Identify which cell holds the provided text, then report its (X, Y) central coordinate. 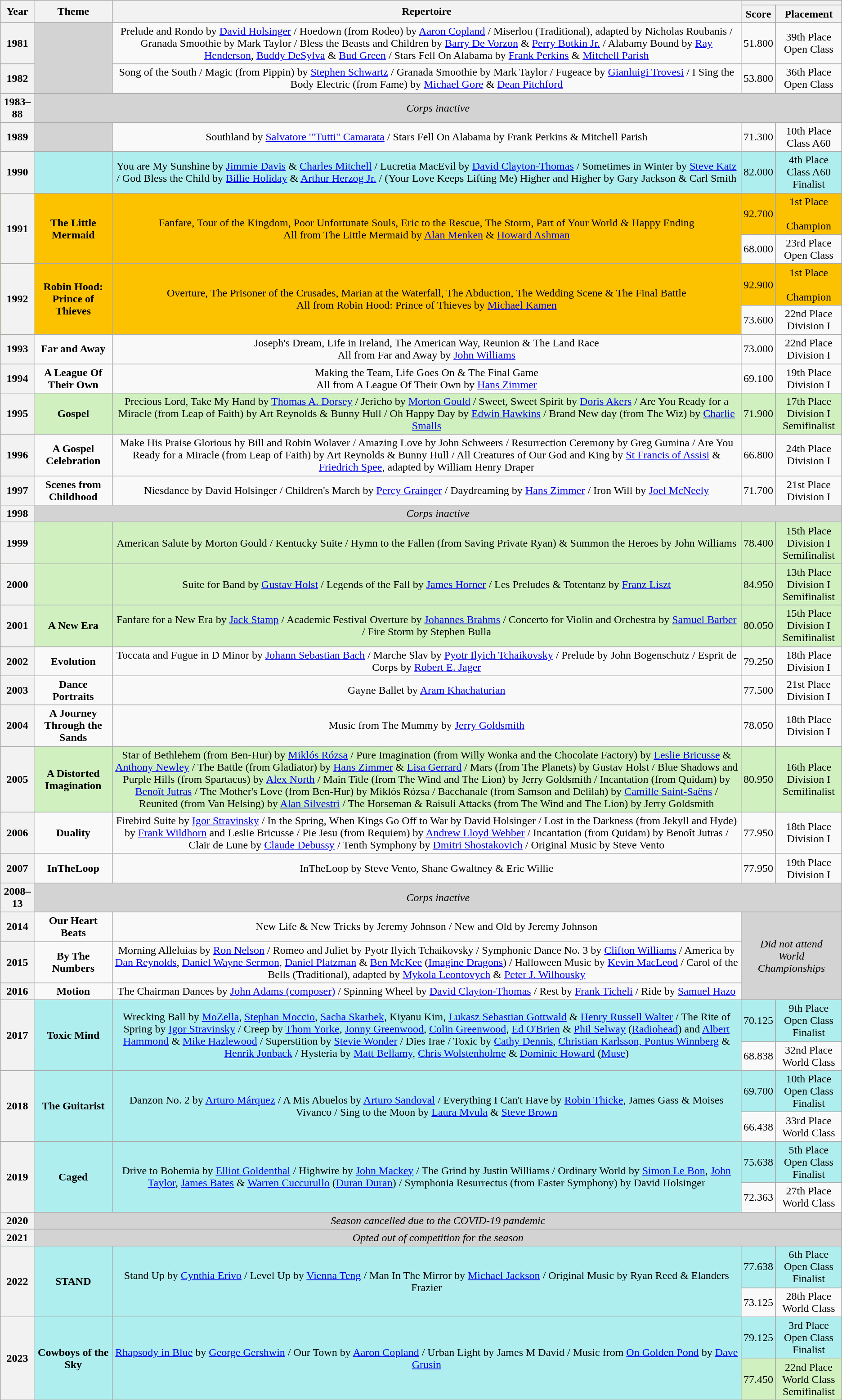
68.000 (758, 249)
78.400 (758, 543)
The Guitarist (73, 1106)
73.000 (758, 349)
75.638 (758, 1162)
Scenes from Childhood (73, 490)
1989 (18, 137)
28th PlaceWorld Class (809, 1302)
66.800 (758, 455)
2005 (18, 779)
84.950 (758, 584)
Season cancelled due to the COVID-19 pandemic (438, 1221)
1996 (18, 455)
77.638 (758, 1267)
2019 (18, 1177)
Rhapsody in Blue by George Gershwin / Our Town by Aaron Copland / Urban Light by James M David / Music from On Golden Pond by Dave Grusin (426, 1358)
Evolution (73, 661)
22nd PlaceWorld ClassSemifinalist (809, 1379)
InTheLoop by Steve Vento, Shane Gwaltney & Eric Willie (426, 868)
1999 (18, 543)
79.250 (758, 661)
53.800 (758, 78)
33rd PlaceWorld Class (809, 1126)
1997 (18, 490)
Southland by Salvatore '"Tutti" Camarata / Stars Fell On Alabama by Frank Perkins & Mitchell Parish (426, 137)
92.900 (758, 284)
71.300 (758, 137)
Far and Away (73, 349)
Caged (73, 1177)
1982 (18, 78)
Joseph's Dream, Life in Ireland, The American Way, Reunion & The Land RaceAll from Far and Away by John Williams (426, 349)
Our Heart Beats (73, 927)
5th PlaceOpen ClassFinalist (809, 1162)
6th PlaceOpen ClassFinalist (809, 1267)
American Salute by Morton Gould / Kentucky Suite / Hymn to the Fallen (from Saving Private Ryan) & Summon the Heroes by John Williams (426, 543)
Making the Team, Life Goes On & The Final GameAll from A League Of Their Own by Hans Zimmer (426, 378)
Toxic Mind (73, 1036)
2008–13 (18, 897)
STAND (73, 1281)
Robin Hood: Prince of Thieves (73, 299)
Placement (809, 14)
2017 (18, 1036)
The Chairman Dances by John Adams (composer) / Spinning Wheel by David Clayton-Thomas / Rest by Frank Ticheli / Ride by Samuel Hazo (426, 992)
1995 (18, 414)
39th PlaceOpen Class (809, 43)
73.125 (758, 1302)
Gayne Ballet by Aram Khachaturian (426, 690)
9th PlaceOpen ClassFinalist (809, 1021)
A Gospel Celebration (73, 455)
13th PlaceDivision ISemifinalist (809, 584)
Did not attendWorld Championships (792, 956)
Gospel (73, 414)
17th PlaceDivision I Semifinalist (809, 414)
77.450 (758, 1379)
Motion (73, 992)
New Life & New Tricks by Jeremy Johnson / New and Old by Jeremy Johnson (426, 927)
1990 (18, 172)
InTheLoop (73, 868)
2004 (18, 726)
36th PlaceOpen Class (809, 78)
2015 (18, 962)
10th PlaceClass A60 (809, 137)
A Distorted Imagination (73, 779)
2021 (18, 1238)
Suite for Band by Gustav Holst / Legends of the Fall by James Horner / Les Preludes & Totentanz by Franz Liszt (426, 584)
A Journey Through the Sands (73, 726)
Cowboys of the Sky (73, 1358)
Opted out of competition for the season (438, 1238)
4th PlaceClass A60Finalist (809, 172)
1994 (18, 378)
92.700 (758, 214)
Niesdance by David Holsinger / Children's March by Percy Grainger / Daydreaming by Hans Zimmer / Iron Will by Joel McNeely (426, 490)
A New Era (73, 626)
A League Of Their Own (73, 378)
10th PlaceOpen ClassFinalist (809, 1091)
27th PlaceWorld Class (809, 1198)
1992 (18, 299)
2002 (18, 661)
80.050 (758, 626)
2023 (18, 1358)
3rd PlaceOpen ClassFinalist (809, 1337)
Year (18, 12)
2020 (18, 1221)
Theme (73, 12)
Dance Portraits (73, 690)
1983–88 (18, 108)
Duality (73, 833)
2006 (18, 833)
2003 (18, 690)
2007 (18, 868)
71.700 (758, 490)
Score (758, 14)
68.838 (758, 1056)
2014 (18, 927)
2001 (18, 626)
23rd PlaceOpen Class (809, 249)
66.438 (758, 1126)
72.363 (758, 1198)
1981 (18, 43)
Music from The Mummy by Jerry Goldsmith (426, 726)
77.500 (758, 690)
Stand Up by Cynthia Erivo / Level Up by Vienna Teng / Man In The Mirror by Michael Jackson / Original Music by Ryan Reed & Elanders Frazier (426, 1281)
71.900 (758, 414)
24th PlaceDivision I (809, 455)
51.800 (758, 43)
16th PlaceDivision ISemifinalist (809, 779)
80.950 (758, 779)
73.600 (758, 319)
70.125 (758, 1021)
82.000 (758, 172)
2018 (18, 1106)
78.050 (758, 726)
1993 (18, 349)
2000 (18, 584)
By The Numbers (73, 962)
69.700 (758, 1091)
2022 (18, 1281)
2016 (18, 992)
Repertoire (426, 12)
1991 (18, 229)
1998 (18, 514)
32nd PlaceWorld Class (809, 1056)
69.100 (758, 378)
79.125 (758, 1337)
The Little Mermaid (73, 229)
